Provide the (X, Y) coordinate of the cell's center where the given text is located.  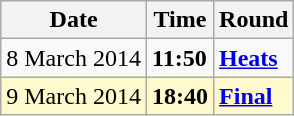
Time (180, 20)
18:40 (180, 96)
8 March 2014 (74, 58)
11:50 (180, 58)
Final (254, 96)
Date (74, 20)
Round (254, 20)
9 March 2014 (74, 96)
Heats (254, 58)
